Output the (X, Y) coordinate of the center of the cell containing the given text.  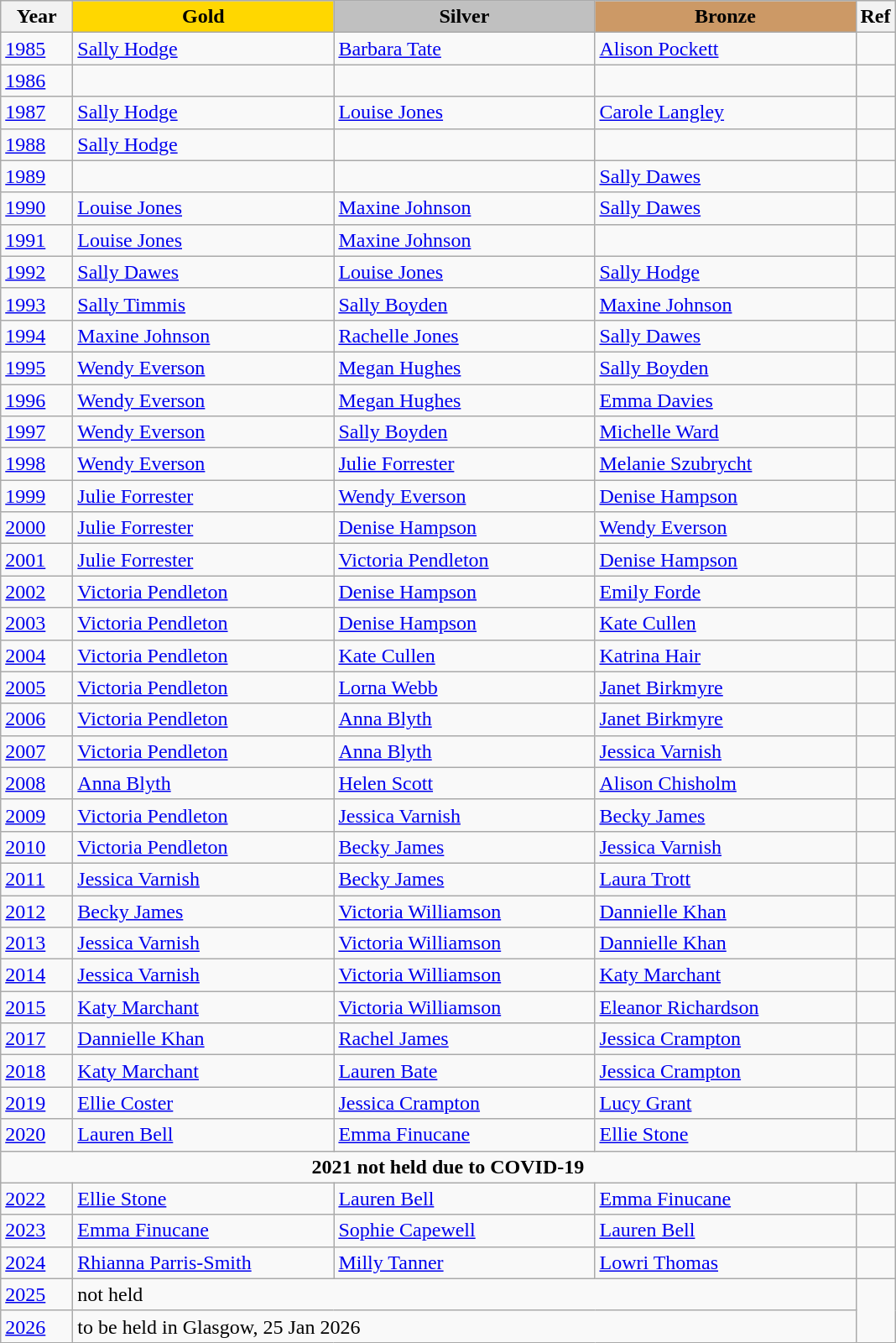
Melanie Szubrycht (725, 464)
2010 (37, 847)
2020 (37, 1135)
Lorna Webb (465, 687)
Carole Langley (725, 112)
Milly Tanner (465, 1262)
Alison Pockett (725, 49)
2003 (37, 624)
2023 (37, 1231)
Sophie Capewell (465, 1231)
Ellie Coster (203, 1103)
1986 (37, 81)
2009 (37, 815)
1994 (37, 336)
2006 (37, 719)
2012 (37, 911)
Katrina Hair (725, 656)
Rhianna Parris-Smith (203, 1262)
Barbara Tate (465, 49)
Silver (465, 17)
Emily Forde (725, 592)
2007 (37, 751)
2013 (37, 943)
1988 (37, 144)
1995 (37, 368)
Gold (203, 17)
Year (37, 17)
2008 (37, 783)
Rachel James (465, 1039)
Helen Scott (465, 783)
Michelle Ward (725, 432)
Laura Trott (725, 879)
2015 (37, 1007)
2002 (37, 592)
Ref (876, 17)
2018 (37, 1071)
Lucy Grant (725, 1103)
2022 (37, 1199)
to be held in Glasgow, 25 Jan 2026 (465, 1326)
Emma Davies (725, 400)
Bronze (725, 17)
Sally Timmis (203, 304)
2021 not held due to COVID-19 (448, 1167)
2025 (37, 1294)
1998 (37, 464)
Alison Chisholm (725, 783)
1999 (37, 496)
2000 (37, 528)
2026 (37, 1326)
2014 (37, 975)
1997 (37, 432)
1987 (37, 112)
2005 (37, 687)
Lauren Bate (465, 1071)
1993 (37, 304)
1985 (37, 49)
1991 (37, 240)
Eleanor Richardson (725, 1007)
2017 (37, 1039)
2024 (37, 1262)
2004 (37, 656)
1990 (37, 208)
Rachelle Jones (465, 336)
Lowri Thomas (725, 1262)
1996 (37, 400)
2001 (37, 560)
not held (465, 1294)
1989 (37, 176)
2019 (37, 1103)
2011 (37, 879)
1992 (37, 272)
